Detect which cell encompasses the target text, then output its [x, y] center coordinate. 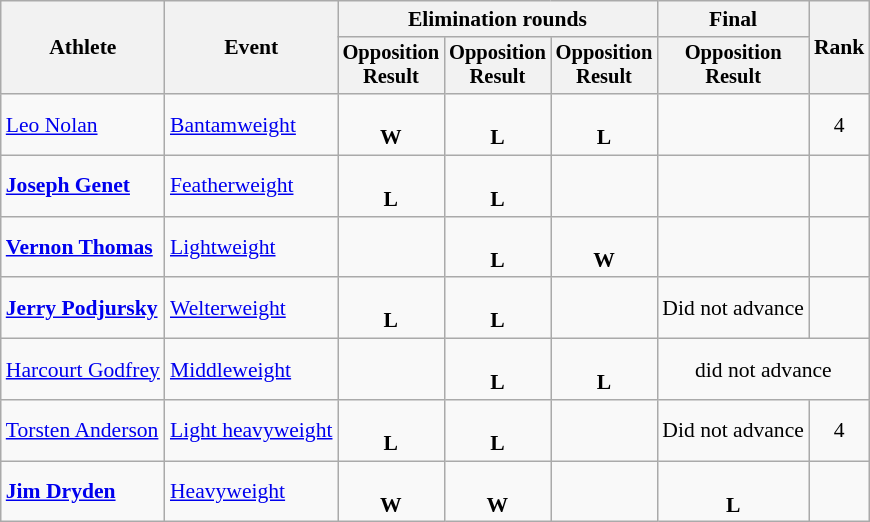
Elimination rounds [498, 19]
Joseph Genet [83, 186]
Light heavyweight [252, 430]
Vernon Thomas [83, 248]
Rank [840, 48]
Featherweight [252, 186]
Final [733, 19]
Jim Dryden [83, 492]
Leo Nolan [83, 124]
Athlete [83, 48]
Welterweight [252, 308]
did not advance [763, 370]
Bantamweight [252, 124]
Harcourt Godfrey [83, 370]
Middleweight [252, 370]
Event [252, 48]
Lightweight [252, 248]
Torsten Anderson [83, 430]
Heavyweight [252, 492]
Jerry Podjursky [83, 308]
